Find where the given text appears and provide that cell's center as [X, Y] coordinate. 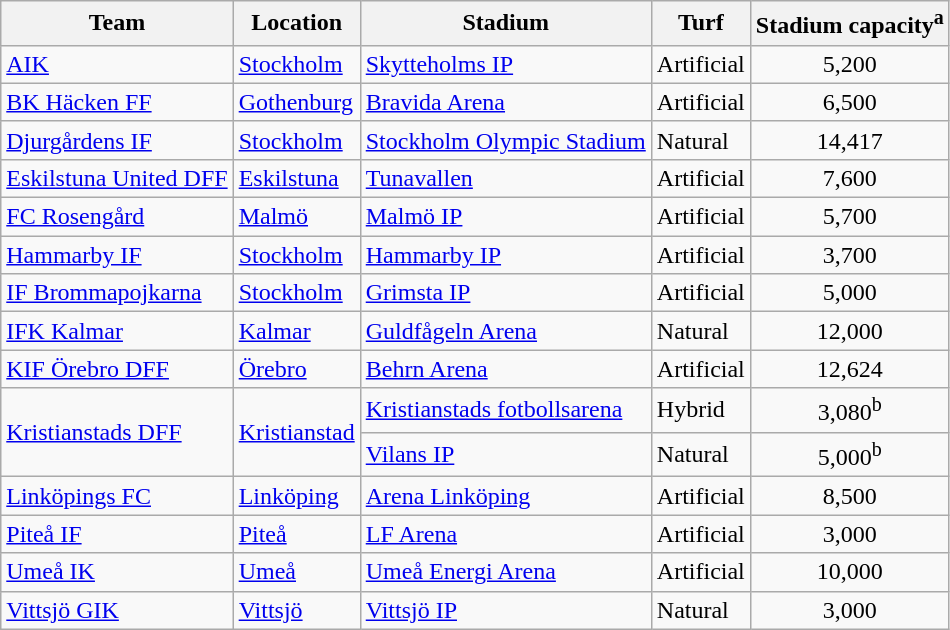
Vittsjö GIK [117, 610]
12,000 [850, 331]
6,500 [850, 102]
Piteå [296, 534]
5,700 [850, 217]
IFK Kalmar [117, 331]
Umeå IK [117, 572]
Guldfågeln Arena [506, 331]
Team [117, 24]
Tunavallen [506, 178]
Kristianstads fotbollsarena [506, 410]
Djurgårdens IF [117, 140]
5,000b [850, 454]
FC Rosengård [117, 217]
Linköpings FC [117, 496]
Stadium capacitya [850, 24]
Kristianstad [296, 432]
14,417 [850, 140]
Vittsjö [296, 610]
Arena Linköping [506, 496]
Gothenburg [296, 102]
BK Häcken FF [117, 102]
Hybrid [700, 410]
Location [296, 24]
Linköping [296, 496]
3,700 [850, 255]
12,624 [850, 369]
Piteå IF [117, 534]
Hammarby IF [117, 255]
Bravida Arena [506, 102]
LF Arena [506, 534]
AIK [117, 64]
IF Brommapojkarna [117, 293]
Stadium [506, 24]
Umeå Energi Arena [506, 572]
Malmö [296, 217]
Eskilstuna United DFF [117, 178]
Kristianstads DFF [117, 432]
Behrn Arena [506, 369]
7,600 [850, 178]
5,200 [850, 64]
8,500 [850, 496]
KIF Örebro DFF [117, 369]
Vilans IP [506, 454]
Hammarby IP [506, 255]
Örebro [296, 369]
Vittsjö IP [506, 610]
Turf [700, 24]
Skytteholms IP [506, 64]
Kalmar [296, 331]
10,000 [850, 572]
5,000 [850, 293]
3,080b [850, 410]
Eskilstuna [296, 178]
Umeå [296, 572]
Malmö IP [506, 217]
Grimsta IP [506, 293]
Stockholm Olympic Stadium [506, 140]
